Return (X, Y) of the center of cell containing provided text 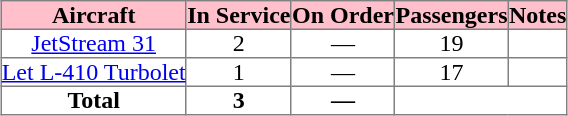
On Order (343, 15)
3 (238, 100)
17 (452, 72)
JetStream 31 (94, 43)
Notes (538, 15)
2 (238, 43)
Total (94, 100)
Let L-410 Turbolet (94, 72)
19 (452, 43)
1 (238, 72)
Aircraft (94, 15)
In Service (238, 15)
Passengers (452, 15)
